Output the (X, Y) coordinate of the center of the cell containing the given text.  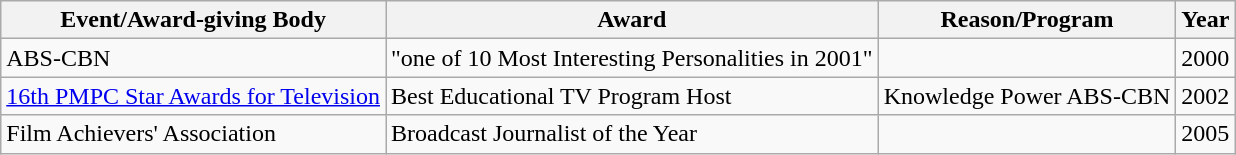
"one of 10 Most Interesting Personalities in 2001" (632, 58)
Year (1206, 20)
Broadcast Journalist of the Year (632, 134)
Reason/Program (1027, 20)
Knowledge Power ABS-CBN (1027, 96)
Best Educational TV Program Host (632, 96)
2000 (1206, 58)
Film Achievers' Association (194, 134)
2002 (1206, 96)
ABS-CBN (194, 58)
Award (632, 20)
16th PMPC Star Awards for Television (194, 96)
2005 (1206, 134)
Event/Award-giving Body (194, 20)
